Pinpoint the cell where the given text exists, returning its [X, Y] midpoint coordinate. 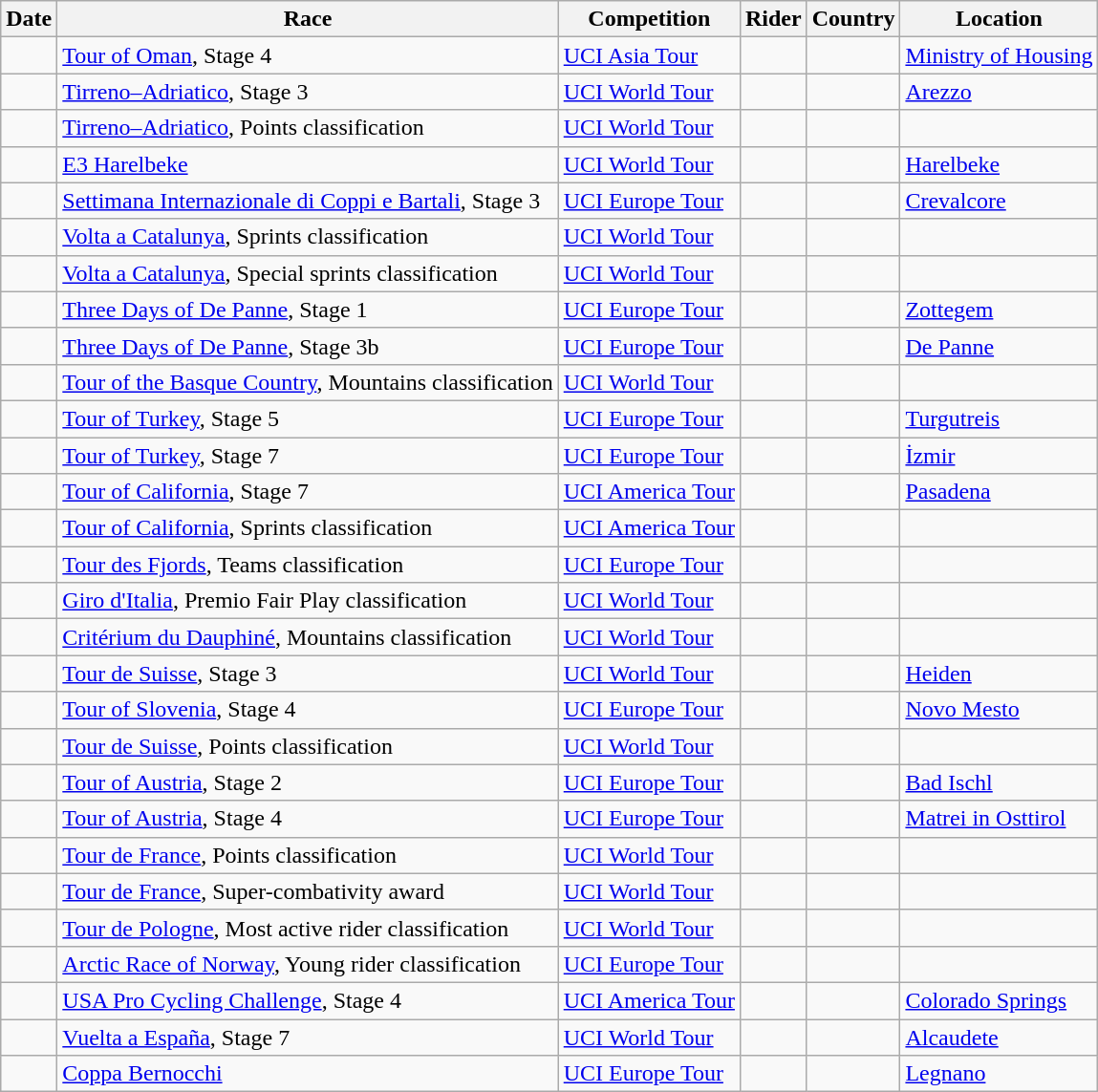
Tirreno–Adriatico, Points classification [308, 128]
De Panne [1000, 346]
Pasadena [1000, 492]
Colorado Springs [1000, 1000]
Tour of Austria, Stage 4 [308, 819]
Settimana Internazionale di Coppi e Bartali, Stage 3 [308, 201]
Vuelta a España, Stage 7 [308, 1037]
Crevalcore [1000, 201]
Matrei in Osttirol [1000, 819]
Legnano [1000, 1074]
Coppa Bernocchi [308, 1074]
İzmir [1000, 456]
Tour of the Basque Country, Mountains classification [308, 382]
Competition [649, 19]
Volta a Catalunya, Sprints classification [308, 237]
Alcaudete [1000, 1037]
Location [1000, 19]
Tour de France, Points classification [308, 855]
Tour of California, Sprints classification [308, 528]
Tour of Turkey, Stage 7 [308, 456]
Tour of California, Stage 7 [308, 492]
Heiden [1000, 674]
Three Days of De Panne, Stage 3b [308, 346]
Tour de France, Super-combativity award [308, 891]
Volta a Catalunya, Special sprints classification [308, 273]
Tour of Slovenia, Stage 4 [308, 710]
Ministry of Housing [1000, 55]
Tour of Oman, Stage 4 [308, 55]
UCI Asia Tour [649, 55]
Three Days of De Panne, Stage 1 [308, 310]
Rider [773, 19]
Harelbeke [1000, 164]
E3 Harelbeke [308, 164]
Race [308, 19]
Date [29, 19]
Arctic Race of Norway, Young rider classification [308, 964]
Giro d'Italia, Premio Fair Play classification [308, 601]
Tour des Fjords, Teams classification [308, 565]
Tour of Austria, Stage 2 [308, 782]
Bad Ischl [1000, 782]
Zottegem [1000, 310]
Turgutreis [1000, 418]
Tirreno–Adriatico, Stage 3 [308, 92]
Tour de Pologne, Most active rider classification [308, 928]
USA Pro Cycling Challenge, Stage 4 [308, 1000]
Arezzo [1000, 92]
Tour of Turkey, Stage 5 [308, 418]
Novo Mesto [1000, 710]
Critérium du Dauphiné, Mountains classification [308, 637]
Country [853, 19]
Tour de Suisse, Stage 3 [308, 674]
Tour de Suisse, Points classification [308, 746]
